Scan for the cell matching the given text and deliver its (X, Y) coordinate at center. 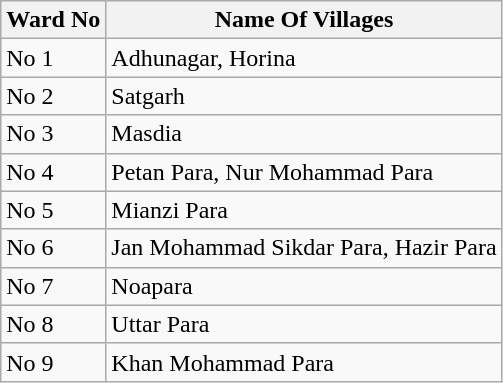
No 1 (54, 58)
No 6 (54, 248)
No 8 (54, 324)
Petan Para, Nur Mohammad Para (304, 172)
Uttar Para (304, 324)
Name Of Villages (304, 20)
No 2 (54, 96)
Khan Mohammad Para (304, 362)
No 9 (54, 362)
Masdia (304, 134)
No 7 (54, 286)
No 4 (54, 172)
Satgarh (304, 96)
Mianzi Para (304, 210)
Jan Mohammad Sikdar Para, Hazir Para (304, 248)
No 3 (54, 134)
Adhunagar, Horina (304, 58)
Noapara (304, 286)
No 5 (54, 210)
Ward No (54, 20)
